Identify which cell holds the provided text, then report its [X, Y] central coordinate. 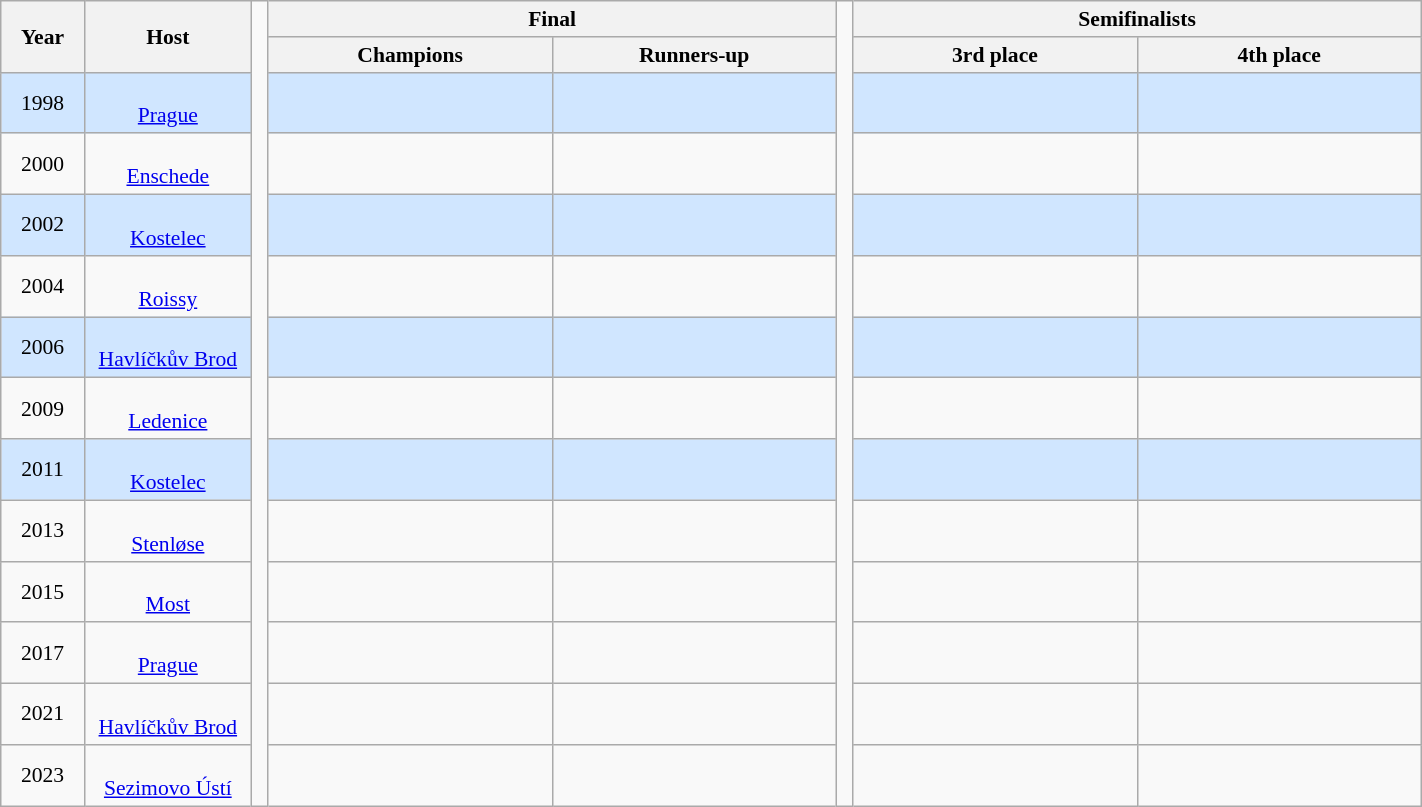
2023 [43, 776]
2000 [43, 164]
2002 [43, 226]
2013 [43, 530]
Sezimovo Ústí [168, 776]
Most [168, 592]
2017 [43, 654]
2009 [43, 408]
Final [552, 19]
2015 [43, 592]
Ledenice [168, 408]
Year [43, 36]
4th place [1279, 55]
Runners-up [694, 55]
Stenløse [168, 530]
3rd place [995, 55]
2011 [43, 470]
2006 [43, 348]
1998 [43, 102]
Enschede [168, 164]
Champions [410, 55]
Semifinalists [1137, 19]
Roissy [168, 286]
Host [168, 36]
2021 [43, 714]
2004 [43, 286]
